From the cell containing the given text, extract its center point as [x, y] coordinate. 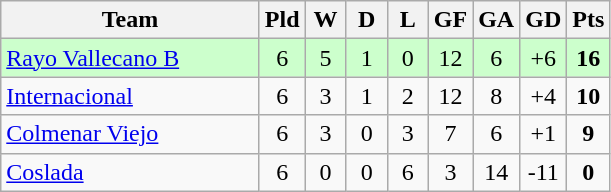
Rayo Vallecano B [130, 58]
L [408, 20]
W [326, 20]
GD [544, 20]
10 [588, 96]
8 [496, 96]
Team [130, 20]
Coslada [130, 172]
+4 [544, 96]
GA [496, 20]
Colmenar Viejo [130, 134]
-11 [544, 172]
Pld [282, 20]
GF [450, 20]
7 [450, 134]
2 [408, 96]
14 [496, 172]
+6 [544, 58]
Pts [588, 20]
+1 [544, 134]
9 [588, 134]
16 [588, 58]
D [366, 20]
5 [326, 58]
Internacional [130, 96]
